For the text-containing cell, return its midpoint in (X, Y) coordinate format. 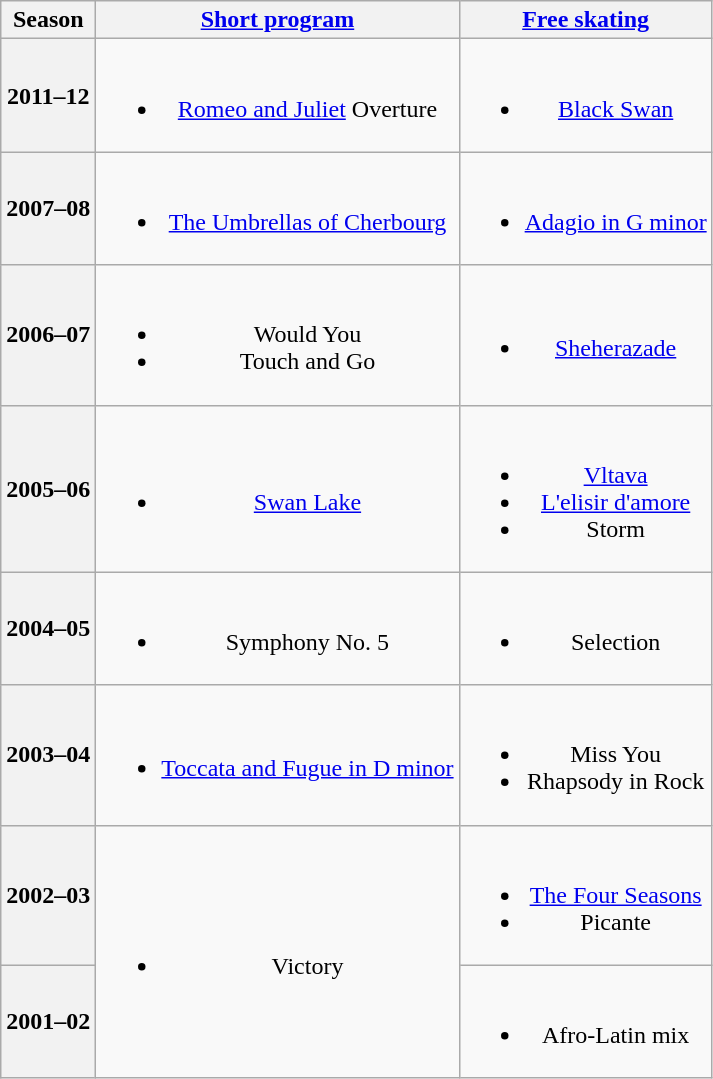
Victory (278, 952)
2006–07 (48, 335)
The Umbrellas of Cherbourg (278, 208)
The Four Seasons Picante (586, 895)
Sheherazade (586, 335)
2001–02 (48, 1022)
Free skating (586, 20)
2002–03 (48, 895)
Romeo and Juliet Overture (278, 96)
Black Swan (586, 96)
2005–06 (48, 488)
2007–08 (48, 208)
Vltava L'elisir d'amore Storm (586, 488)
Afro-Latin mix (586, 1022)
Miss You Rhapsody in Rock (586, 755)
2011–12 (48, 96)
Would YouTouch and Go (278, 335)
Toccata and Fugue in D minor (278, 755)
2003–04 (48, 755)
2004–05 (48, 628)
Swan Lake (278, 488)
Symphony No. 5 (278, 628)
Season (48, 20)
Adagio in G minor (586, 208)
Short program (278, 20)
Selection (586, 628)
